Locate the cell with the specified text and output its [x, y] center coordinate. 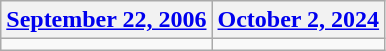
October 2, 2024 [298, 20]
September 22, 2006 [106, 20]
